For the text-containing cell, return its midpoint in (X, Y) coordinate format. 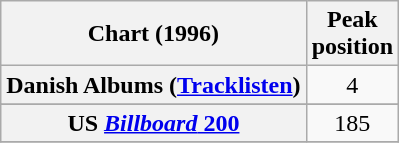
185 (352, 123)
Danish Albums (Tracklisten) (154, 85)
4 (352, 85)
US Billboard 200 (154, 123)
Chart (1996) (154, 34)
Peak position (352, 34)
